Search for the cell housing the specified text and yield its [x, y] center coordinate. 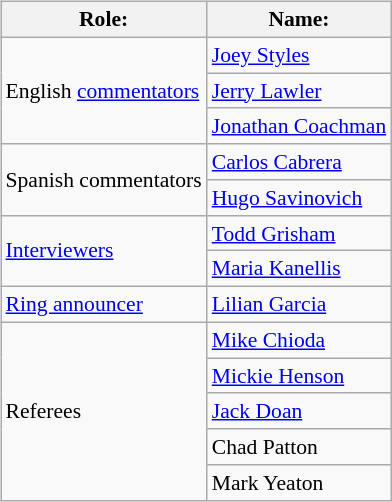
Name: [300, 20]
Jerry Lawler [300, 91]
Todd Grisham [300, 233]
Spanish commentators [103, 180]
Mike Chioda [300, 340]
Joey Styles [300, 55]
Role: [103, 20]
Ring announcer [103, 305]
Jonathan Coachman [300, 126]
Jack Doan [300, 411]
Mark Yeaton [300, 483]
Referees [103, 411]
Interviewers [103, 250]
Hugo Savinovich [300, 198]
Mickie Henson [300, 376]
Lilian Garcia [300, 305]
Maria Kanellis [300, 269]
English commentators [103, 90]
Chad Patton [300, 447]
Carlos Cabrera [300, 162]
